Pinpoint the cell where the given text exists, returning its [X, Y] midpoint coordinate. 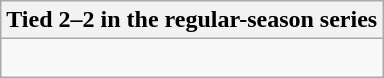
Tied 2–2 in the regular-season series [192, 20]
